Provide the [x, y] coordinate of the cell's center where the given text is located.  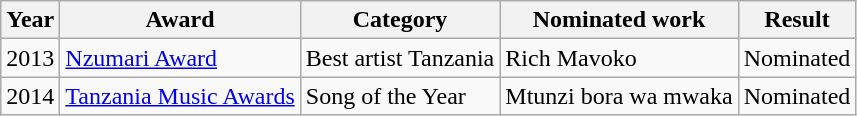
Tanzania Music Awards [180, 96]
Year [30, 20]
Best artist Tanzania [400, 58]
2013 [30, 58]
Song of the Year [400, 96]
Result [797, 20]
Nzumari Award [180, 58]
Mtunzi bora wa mwaka [619, 96]
Award [180, 20]
Category [400, 20]
Nominated work [619, 20]
2014 [30, 96]
Rich Mavoko [619, 58]
